For the text-containing cell, return its midpoint in (X, Y) coordinate format. 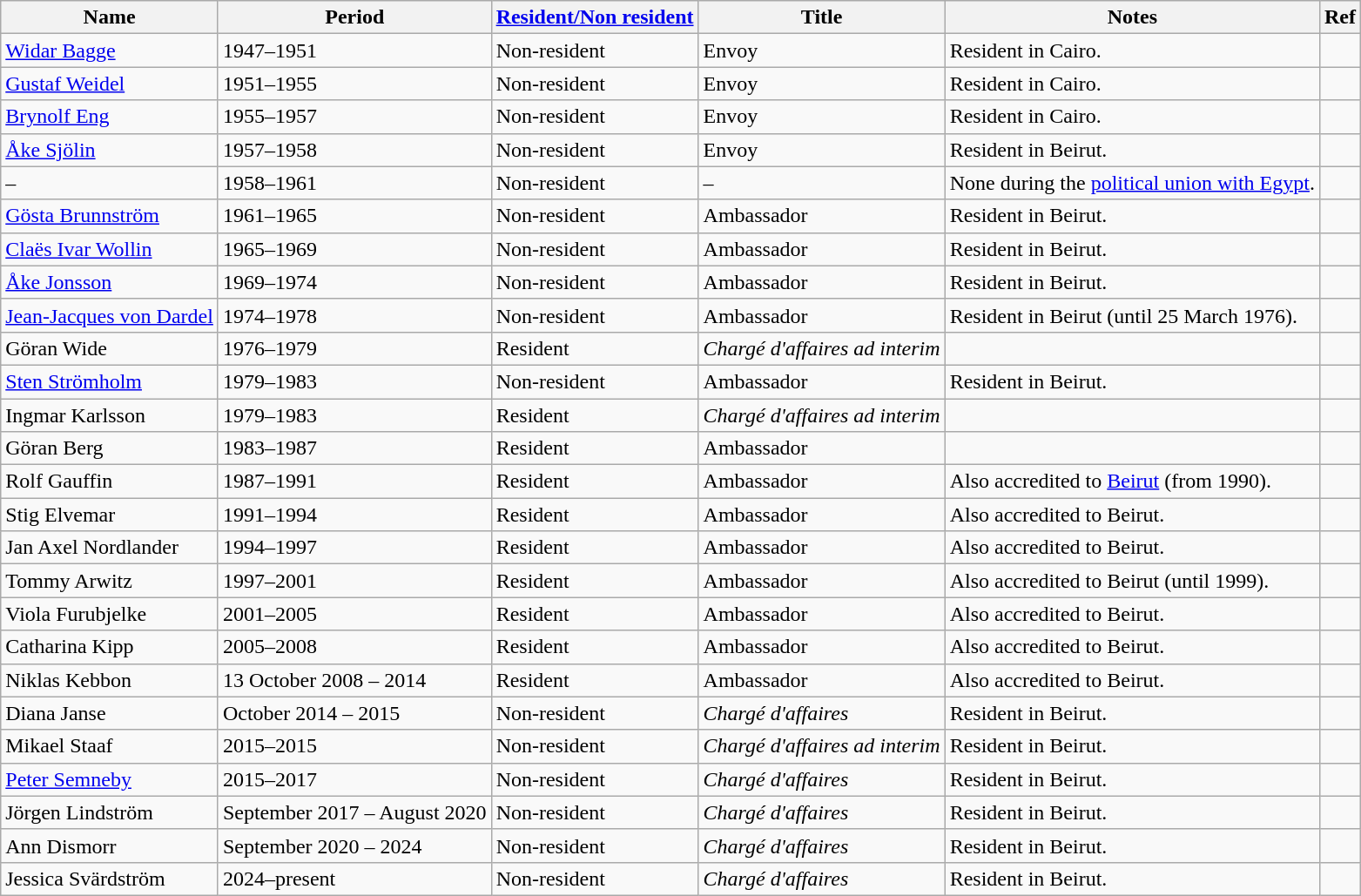
1951–1955 (354, 84)
Sten Strömholm (110, 381)
1947–1951 (354, 51)
Brynolf Eng (110, 117)
13 October 2008 – 2014 (354, 680)
2005–2008 (354, 647)
1974–1978 (354, 315)
1958–1961 (354, 183)
Jan Axel Nordlander (110, 548)
Niklas Kebbon (110, 680)
1955–1957 (354, 117)
1961–1965 (354, 216)
1965–1969 (354, 249)
2024–present (354, 879)
1969–1974 (354, 282)
1957–1958 (354, 150)
Claës Ivar Wollin (110, 249)
2015–2017 (354, 779)
Göran Berg (110, 448)
1976–1979 (354, 348)
Åke Sjölin (110, 150)
Resident/Non resident (595, 17)
1997–2001 (354, 581)
Title (822, 17)
2015–2015 (354, 746)
Resident in Beirut (until 25 March 1976). (1132, 315)
1983–1987 (354, 448)
Stig Elvemar (110, 515)
Jessica Svärdström (110, 879)
Ingmar Karlsson (110, 415)
Widar Bagge (110, 51)
Jean-Jacques von Dardel (110, 315)
Gösta Brunnström (110, 216)
Diana Janse (110, 713)
September 2017 – August 2020 (354, 812)
1991–1994 (354, 515)
Notes (1132, 17)
October 2014 – 2015 (354, 713)
2001–2005 (354, 614)
1994–1997 (354, 548)
1987–1991 (354, 482)
Period (354, 17)
Ref (1339, 17)
Gustaf Weidel (110, 84)
None during the political union with Egypt. (1132, 183)
Peter Semneby (110, 779)
Ann Dismorr (110, 845)
Name (110, 17)
Åke Jonsson (110, 282)
Jörgen Lindström (110, 812)
Mikael Staaf (110, 746)
Göran Wide (110, 348)
Viola Furubjelke (110, 614)
Also accredited to Beirut (from 1990). (1132, 482)
September 2020 – 2024 (354, 845)
Catharina Kipp (110, 647)
Also accredited to Beirut (until 1999). (1132, 581)
Rolf Gauffin (110, 482)
Tommy Arwitz (110, 581)
